From the cell containing the given text, extract its center point as (X, Y) coordinate. 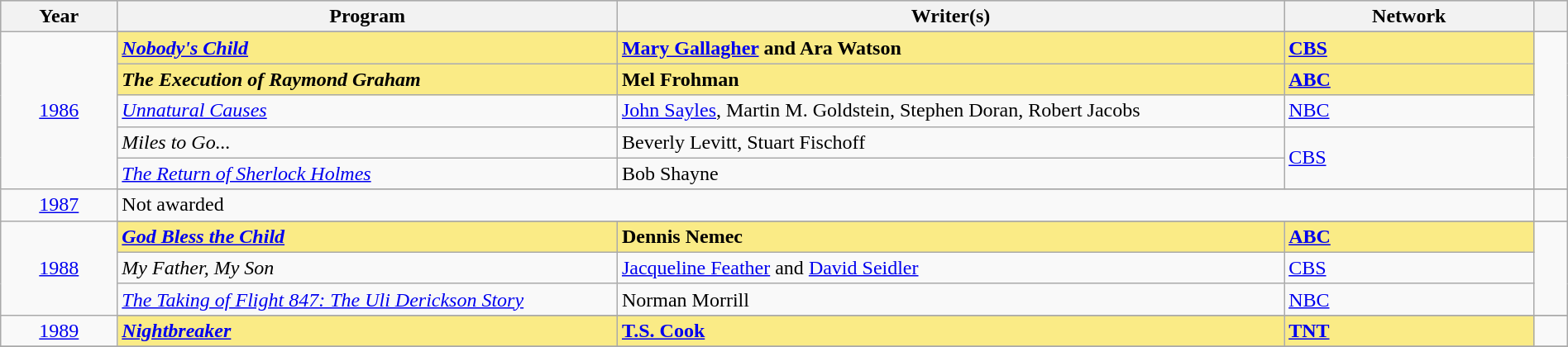
Nightbreaker (367, 330)
Program (367, 17)
Dennis Nemec (950, 236)
1988 (60, 268)
Mel Frohman (950, 79)
Miles to Go... (367, 142)
1986 (60, 111)
The Return of Sherlock Holmes (367, 173)
Year (60, 17)
Bob Shayne (950, 173)
Not awarded (825, 205)
Jacqueline Feather and David Seidler (950, 268)
TNT (1409, 330)
Unnatural Causes (367, 111)
Network (1409, 17)
John Sayles, Martin M. Goldstein, Stephen Doran, Robert Jacobs (950, 111)
Writer(s) (950, 17)
The Execution of Raymond Graham (367, 79)
Nobody's Child (367, 48)
God Bless the Child (367, 236)
1989 (60, 330)
1987 (60, 205)
Mary Gallagher and Ara Watson (950, 48)
The Taking of Flight 847: The Uli Derickson Story (367, 299)
Norman Morrill (950, 299)
T.S. Cook (950, 330)
My Father, My Son (367, 268)
Beverly Levitt, Stuart Fischoff (950, 142)
